Search for the cell housing the specified text and yield its [x, y] center coordinate. 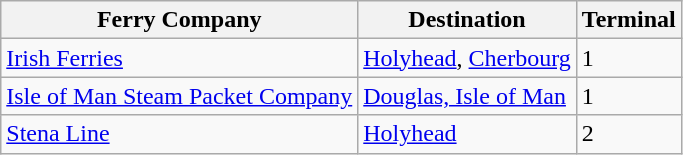
Isle of Man Steam Packet Company [180, 96]
Douglas, Isle of Man [468, 96]
Irish Ferries [180, 58]
2 [628, 134]
Terminal [628, 20]
Destination [468, 20]
Holyhead [468, 134]
Stena Line [180, 134]
Ferry Company [180, 20]
Holyhead, Cherbourg [468, 58]
